Extract the (X, Y) coordinate from the center of the cell holding the provided text.  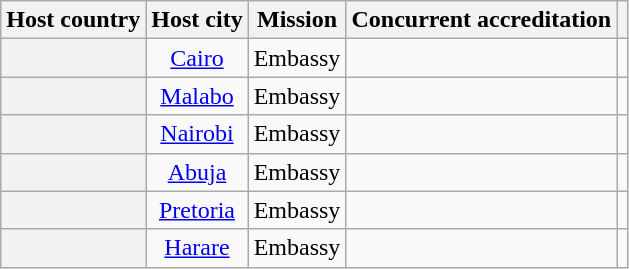
Pretoria (197, 210)
Harare (197, 248)
Concurrent accreditation (482, 20)
Nairobi (197, 134)
Malabo (197, 96)
Host city (197, 20)
Cairo (197, 58)
Abuja (197, 172)
Mission (297, 20)
Host country (74, 20)
